Capture the cell that displays the provided text and extract its [x, y] central coordinate. 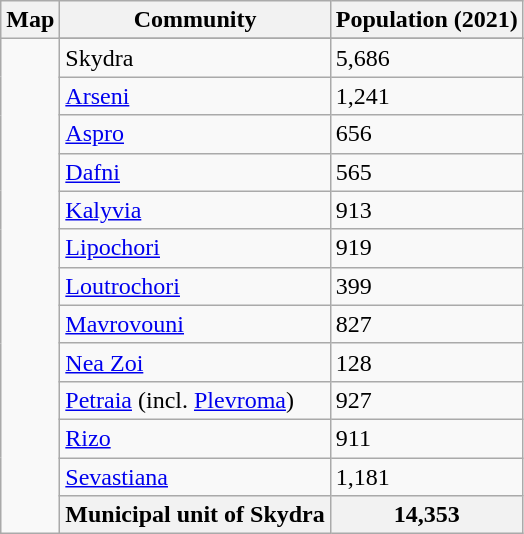
Mavrovouni [195, 324]
927 [426, 400]
Population (2021) [426, 20]
Municipal unit of Skydra [195, 515]
1,241 [426, 96]
Kalyvia [195, 210]
Petraia (incl. Plevroma) [195, 400]
913 [426, 210]
565 [426, 172]
14,353 [426, 515]
1,181 [426, 477]
911 [426, 438]
Nea Zoi [195, 362]
Sevastiana [195, 477]
656 [426, 134]
Community [195, 20]
Aspro [195, 134]
Rizo [195, 438]
Loutrochori [195, 286]
919 [426, 248]
128 [426, 362]
Lipochori [195, 248]
Skydra [195, 58]
399 [426, 286]
5,686 [426, 58]
Map [30, 20]
827 [426, 324]
Dafni [195, 172]
Arseni [195, 96]
